For the text-containing cell, return its midpoint in (X, Y) coordinate format. 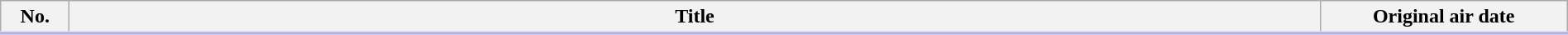
No. (35, 17)
Original air date (1444, 17)
Title (695, 17)
